Identify which cell holds the provided text, then report its [X, Y] central coordinate. 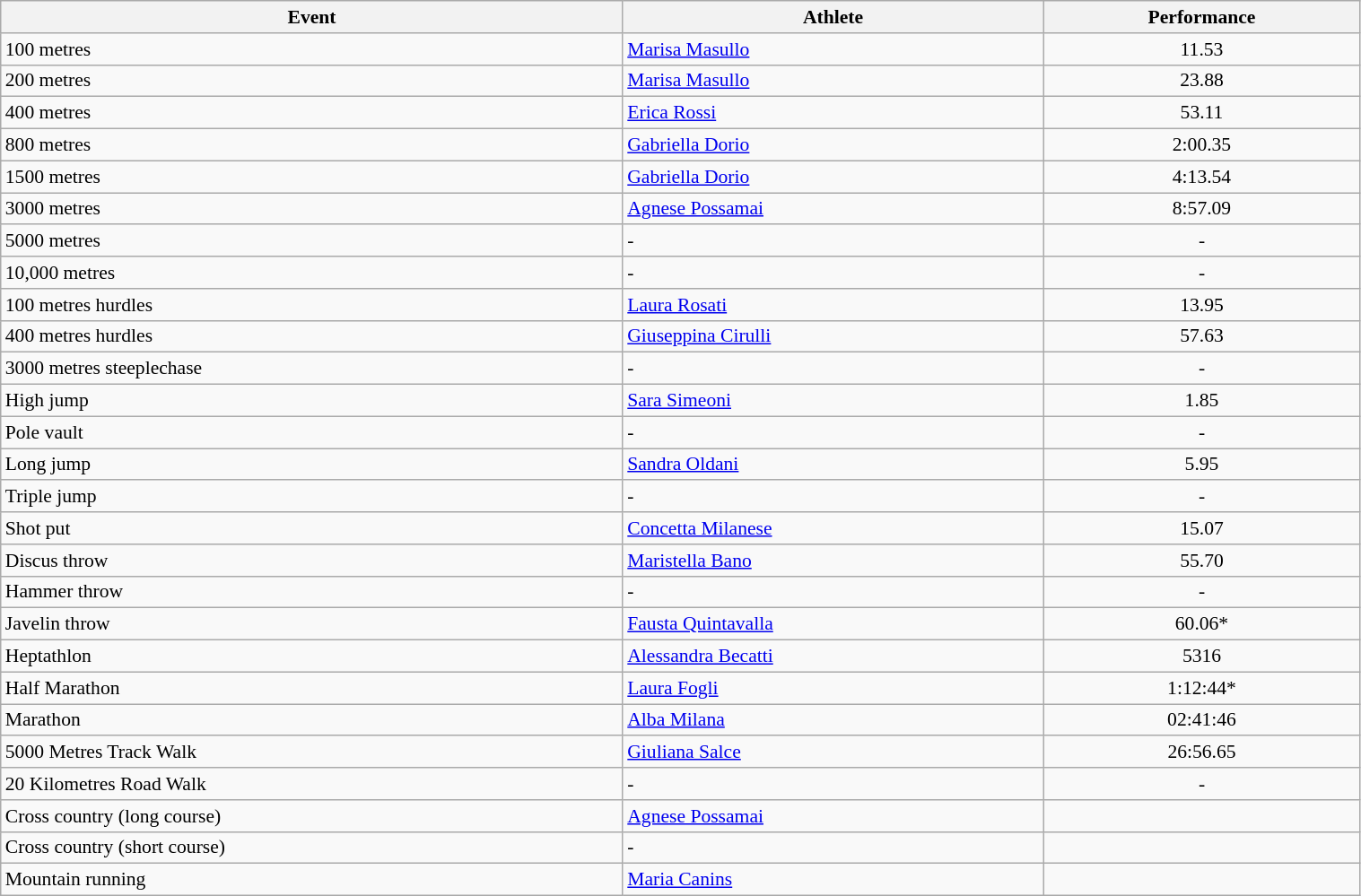
Concetta Milanese [833, 528]
26:56.65 [1202, 752]
57.63 [1202, 336]
Long jump [312, 465]
Shot put [312, 528]
High jump [312, 401]
Giuseppina Cirulli [833, 336]
Sandra Oldani [833, 465]
23.88 [1202, 81]
02:41:46 [1202, 720]
Athlete [833, 17]
11.53 [1202, 49]
Laura Fogli [833, 688]
Alessandra Becatti [833, 657]
5316 [1202, 657]
53.11 [1202, 113]
5000 metres [312, 241]
3000 metres steeplechase [312, 369]
Event [312, 17]
400 metres [312, 113]
4:13.54 [1202, 177]
1500 metres [312, 177]
Cross country (short course) [312, 848]
Performance [1202, 17]
5.95 [1202, 465]
Triple jump [312, 497]
1.85 [1202, 401]
Javelin throw [312, 624]
Hammer throw [312, 592]
Marathon [312, 720]
Half Marathon [312, 688]
Giuliana Salce [833, 752]
60.06* [1202, 624]
5000 Metres Track Walk [312, 752]
Heptathlon [312, 657]
Alba Milana [833, 720]
200 metres [312, 81]
2:00.35 [1202, 145]
Cross country (long course) [312, 816]
Discus throw [312, 561]
800 metres [312, 145]
1:12:44* [1202, 688]
3000 metres [312, 209]
8:57.09 [1202, 209]
20 Kilometres Road Walk [312, 784]
Mountain running [312, 880]
15.07 [1202, 528]
13.95 [1202, 305]
10,000 metres [312, 273]
Fausta Quintavalla [833, 624]
55.70 [1202, 561]
100 metres hurdles [312, 305]
100 metres [312, 49]
Erica Rossi [833, 113]
Sara Simeoni [833, 401]
Maria Canins [833, 880]
Maristella Bano [833, 561]
400 metres hurdles [312, 336]
Pole vault [312, 432]
Laura Rosati [833, 305]
